Capture the cell that displays the provided text and extract its [x, y] central coordinate. 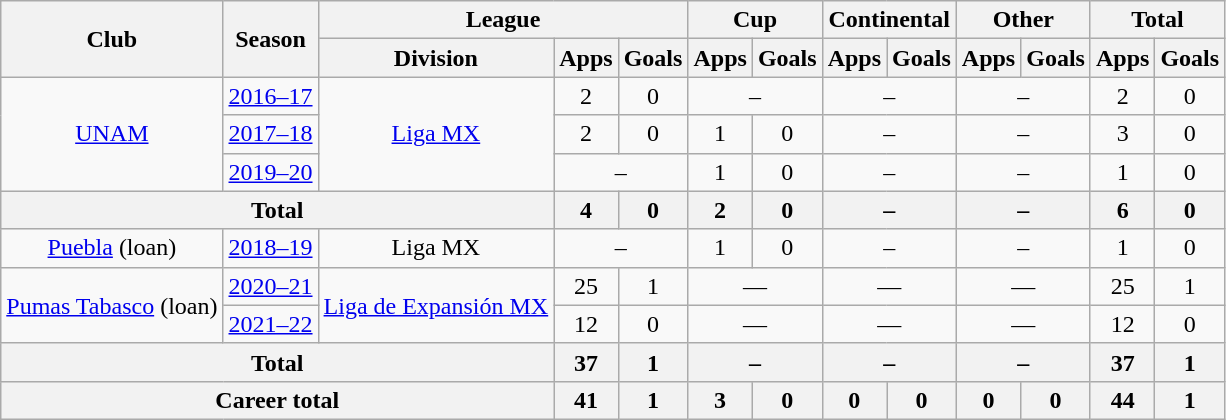
UNAM [112, 134]
2017–18 [270, 134]
Other [1023, 20]
Puebla (loan) [112, 248]
Continental [889, 20]
Liga de Expansión MX [436, 305]
41 [586, 400]
6 [1122, 210]
44 [1122, 400]
2018–19 [270, 248]
Cup [755, 20]
2021–22 [270, 324]
2016–17 [270, 96]
4 [586, 210]
Division [436, 58]
Career total [278, 400]
2019–20 [270, 172]
League [503, 20]
Club [112, 39]
Pumas Tabasco (loan) [112, 305]
Season [270, 39]
2020–21 [270, 286]
